For the text-containing cell, return its midpoint in [X, Y] coordinate format. 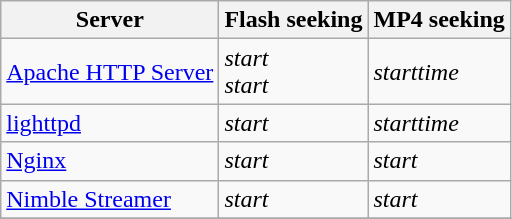
Nginx [110, 161]
MP4 seeking [439, 20]
start start [294, 72]
Server [110, 20]
Nimble Streamer [110, 199]
Flash seeking [294, 20]
Apache HTTP Server [110, 72]
lighttpd [110, 123]
